Determine the (x, y) coordinate at the center of the cell enclosing the given text.  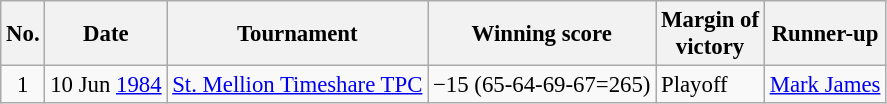
10 Jun 1984 (106, 85)
St. Mellion Timeshare TPC (298, 85)
Date (106, 34)
No. (23, 34)
Playoff (710, 85)
Mark James (824, 85)
Winning score (542, 34)
Runner-up (824, 34)
Margin ofvictory (710, 34)
1 (23, 85)
−15 (65-64-69-67=265) (542, 85)
Tournament (298, 34)
